Identify which cell holds the provided text, then report its [X, Y] central coordinate. 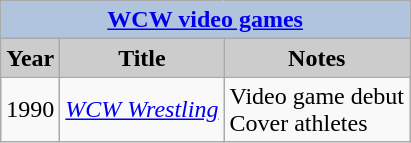
Year [30, 58]
Notes [317, 58]
WCW Wrestling [142, 110]
1990 [30, 110]
Title [142, 58]
WCW video games [206, 20]
Video game debut Cover athletes [317, 110]
